Find where the given text appears and provide that cell's center as [x, y] coordinate. 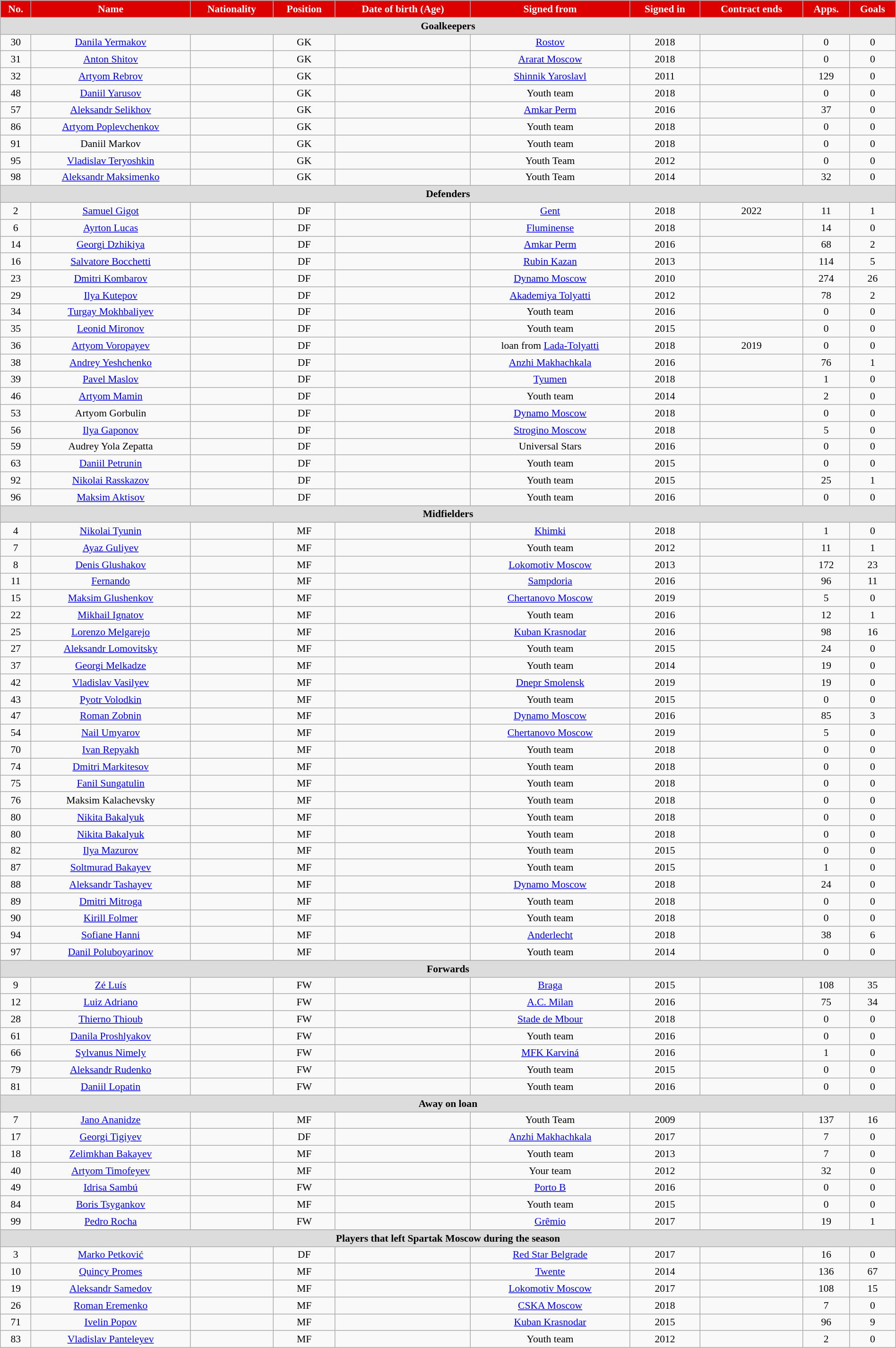
Ivan Repyakh [111, 750]
Ivelin Popov [111, 1322]
27 [16, 649]
Artyom Gorbulin [111, 413]
99 [16, 1221]
Daniil Markov [111, 144]
Zelimkhan Bakayev [111, 1154]
Red Star Belgrade [550, 1255]
Maksim Glushenkov [111, 598]
Soltmurad Bakayev [111, 868]
Jano Ananidze [111, 1120]
2009 [665, 1120]
Defenders [448, 194]
Aleksandr Maksimenko [111, 177]
Vladislav Panteleyev [111, 1339]
Midfielders [448, 514]
Samuel Gigot [111, 211]
Nail Umyarov [111, 733]
Pedro Rocha [111, 1221]
Dmitri Markitesov [111, 767]
Marko Petković [111, 1255]
Name [111, 9]
57 [16, 110]
Nikolai Tyunin [111, 531]
Stade de Mbour [550, 1020]
85 [826, 716]
61 [16, 1036]
48 [16, 93]
56 [16, 430]
90 [16, 918]
Signed from [550, 9]
Position [304, 9]
Pyotr Volodkin [111, 700]
136 [826, 1272]
2022 [751, 211]
36 [16, 346]
Turgay Mokhbaliyev [111, 312]
Boris Tsygankov [111, 1205]
Artyom Mamin [111, 397]
Strogino Moscow [550, 430]
42 [16, 683]
Roman Zobnin [111, 716]
17 [16, 1137]
CSKA Moscow [550, 1305]
29 [16, 295]
Daniil Lopatin [111, 1087]
Aleksandr Lomovitsky [111, 649]
30 [16, 43]
Goals [873, 9]
59 [16, 447]
Grêmio [550, 1221]
71 [16, 1322]
Artyom Timofeyev [111, 1171]
68 [826, 245]
Akademiya Tolyatti [550, 295]
Khimki [550, 531]
Danila Yermakov [111, 43]
79 [16, 1070]
Danil Poluboyarinov [111, 952]
Sampdoria [550, 581]
Daniil Yarusov [111, 93]
31 [16, 60]
53 [16, 413]
Away on loan [448, 1104]
Aleksandr Tashayev [111, 885]
Kirill Folmer [111, 918]
87 [16, 868]
Quincy Promes [111, 1272]
Maksim Aktisov [111, 497]
Pavel Maslov [111, 380]
172 [826, 565]
Ilya Mazurov [111, 851]
39 [16, 380]
Sofiane Hanni [111, 935]
Aleksandr Selikhov [111, 110]
82 [16, 851]
Goalkeepers [448, 26]
Universal Stars [550, 447]
129 [826, 77]
No. [16, 9]
Braga [550, 985]
70 [16, 750]
Shinnik Yaroslavl [550, 77]
Audrey Yola Zepatta [111, 447]
91 [16, 144]
Contract ends [751, 9]
Nationality [232, 9]
Ayaz Guliyev [111, 548]
Vladislav Teryoshkin [111, 161]
137 [826, 1120]
MFK Karviná [550, 1053]
4 [16, 531]
47 [16, 716]
Artyom Poplevchenkov [111, 127]
Dmitri Kombarov [111, 278]
Gent [550, 211]
92 [16, 481]
Date of birth (Age) [403, 9]
81 [16, 1087]
Denis Glushakov [111, 565]
95 [16, 161]
A.C. Milan [550, 1002]
10 [16, 1272]
78 [826, 295]
18 [16, 1154]
2010 [665, 278]
Georgi Dzhikiya [111, 245]
Fanil Sungatulin [111, 784]
43 [16, 700]
Rubin Kazan [550, 262]
Tyumen [550, 380]
Aleksandr Rudenko [111, 1070]
Aleksandr Samedov [111, 1289]
8 [16, 565]
86 [16, 127]
Georgi Tigiyev [111, 1137]
Fernando [111, 581]
Players that left Spartak Moscow during the season [448, 1238]
28 [16, 1020]
84 [16, 1205]
83 [16, 1339]
Anderlecht [550, 935]
Dmitri Mitroga [111, 901]
67 [873, 1272]
94 [16, 935]
Signed in [665, 9]
Ilya Kutepov [111, 295]
Georgi Melkadze [111, 666]
Your team [550, 1171]
Porto B [550, 1188]
Danila Proshlyakov [111, 1036]
46 [16, 397]
loan from Lada-Tolyatti [550, 346]
Dnepr Smolensk [550, 683]
Mikhail Ignatov [111, 615]
Artyom Voropayev [111, 346]
Rostov [550, 43]
Ararat Moscow [550, 60]
Apps. [826, 9]
Fluminense [550, 228]
Sylvanus Nimely [111, 1053]
54 [16, 733]
Artyom Rebrov [111, 77]
Daniil Petrunin [111, 464]
Lorenzo Melgarejo [111, 632]
Andrey Yeshchenko [111, 363]
74 [16, 767]
Nikolai Rasskazov [111, 481]
Vladislav Vasilyev [111, 683]
66 [16, 1053]
2011 [665, 77]
97 [16, 952]
Maksim Kalachevsky [111, 801]
49 [16, 1188]
Ilya Gaponov [111, 430]
Thierno Thioub [111, 1020]
Leonid Mironov [111, 329]
89 [16, 901]
22 [16, 615]
Luiz Adriano [111, 1002]
Salvatore Bocchetti [111, 262]
Ayrton Lucas [111, 228]
88 [16, 885]
Twente [550, 1272]
114 [826, 262]
Roman Eremenko [111, 1305]
Anton Shitov [111, 60]
274 [826, 278]
Idrisa Sambú [111, 1188]
40 [16, 1171]
63 [16, 464]
Forwards [448, 969]
Zé Luís [111, 985]
